Detect which cell encompasses the target text, then output its (x, y) center coordinate. 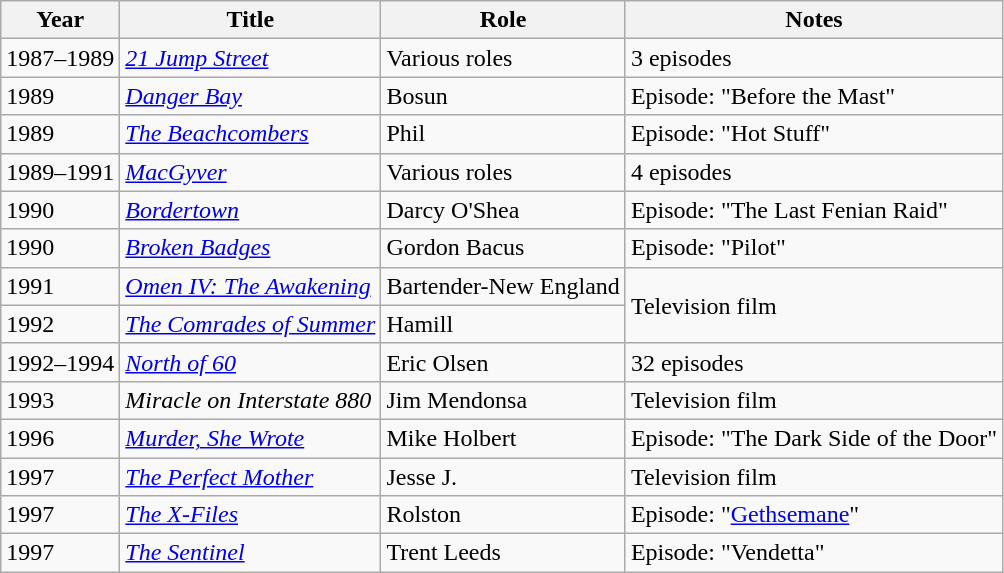
Broken Badges (250, 248)
Bosun (503, 96)
Bartender-New England (503, 286)
1989–1991 (60, 172)
32 episodes (814, 362)
Hamill (503, 324)
1992 (60, 324)
Eric Olsen (503, 362)
Trent Leeds (503, 553)
Title (250, 20)
Omen IV: The Awakening (250, 286)
3 episodes (814, 58)
MacGyver (250, 172)
Jim Mendonsa (503, 400)
Episode: "Gethsemane" (814, 515)
Gordon Bacus (503, 248)
The Perfect Mother (250, 477)
Bordertown (250, 210)
The Beachcombers (250, 134)
Role (503, 20)
Danger Bay (250, 96)
Miracle on Interstate 880 (250, 400)
Mike Holbert (503, 438)
The Comrades of Summer (250, 324)
Episode: "Pilot" (814, 248)
Jesse J. (503, 477)
1987–1989 (60, 58)
Notes (814, 20)
Darcy O'Shea (503, 210)
Episode: "The Dark Side of the Door" (814, 438)
Episode: "Before the Mast" (814, 96)
Phil (503, 134)
Episode: "Hot Stuff" (814, 134)
4 episodes (814, 172)
1991 (60, 286)
1992–1994 (60, 362)
The Sentinel (250, 553)
1996 (60, 438)
The X-Files (250, 515)
North of 60 (250, 362)
Year (60, 20)
Episode: "Vendetta" (814, 553)
1993 (60, 400)
21 Jump Street (250, 58)
Rolston (503, 515)
Murder, She Wrote (250, 438)
Episode: "The Last Fenian Raid" (814, 210)
